Pinpoint the cell where the given text exists, returning its (X, Y) midpoint coordinate. 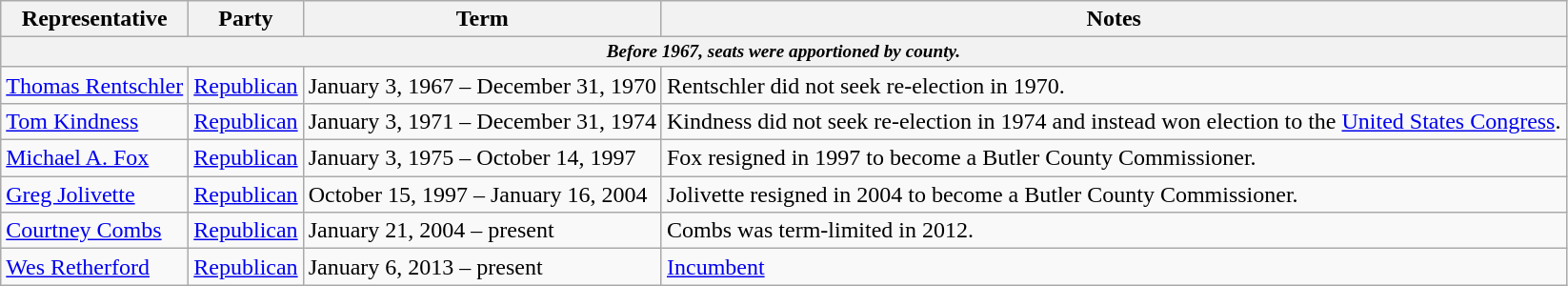
Greg Jolivette (95, 194)
January 6, 2013 – present (482, 267)
Combs was term-limited in 2012. (1114, 231)
Notes (1114, 19)
Fox resigned in 1997 to become a Butler County Commissioner. (1114, 158)
Kindness did not seek re-election in 1974 and instead won election to the United States Congress. (1114, 122)
Term (482, 19)
January 3, 1967 – December 31, 1970 (482, 85)
October 15, 1997 – January 16, 2004 (482, 194)
January 21, 2004 – present (482, 231)
Jolivette resigned in 2004 to become a Butler County Commissioner. (1114, 194)
Party (246, 19)
January 3, 1975 – October 14, 1997 (482, 158)
Rentschler did not seek re-election in 1970. (1114, 85)
Before 1967, seats were apportioned by county. (783, 52)
Michael A. Fox (95, 158)
Tom Kindness (95, 122)
January 3, 1971 – December 31, 1974 (482, 122)
Courtney Combs (95, 231)
Thomas Rentschler (95, 85)
Wes Retherford (95, 267)
Representative (95, 19)
Incumbent (1114, 267)
